Return (X, Y) of the center of cell containing provided text 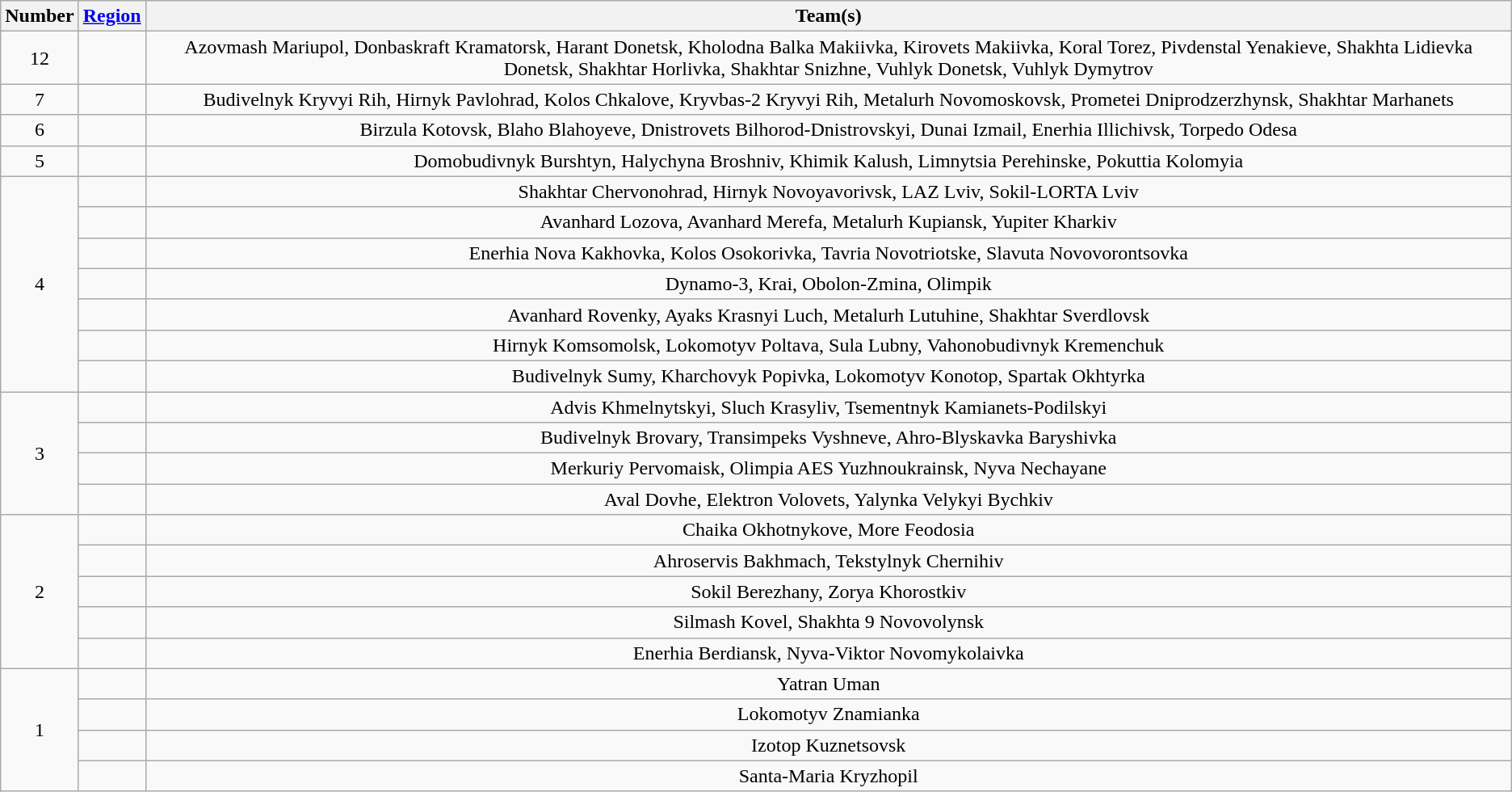
3 (40, 453)
Izotop Kuznetsovsk (829, 745)
6 (40, 130)
7 (40, 99)
Santa-Maria Kryzhopil (829, 776)
Ahroservis Bakhmach, Tekstylnyk Chernihiv (829, 561)
Avanhard Rovenky, Ayaks Krasnyi Luch, Metalurh Lutuhine, Shakhtar Sverdlovsk (829, 314)
Dynamo-3, Krai, Obolon-Zmina, Olimpik (829, 284)
Region (111, 16)
Yatran Uman (829, 684)
Shakhtar Chervonohrad, Hirnyk Novoyavorivsk, LAZ Lviv, Sokil-LORTA Lviv (829, 192)
Hirnyk Komsomolsk, Lokomotyv Poltava, Sula Lubny, Vahonobudivnyk Kremenchuk (829, 345)
Budivelnyk Brovary, Transimpeks Vyshneve, Ahro-Blyskavka Baryshivka (829, 438)
12 (40, 58)
5 (40, 161)
Budivelnyk Sumy, Kharchovyk Popivka, Lokomotyv Konotop, Spartak Okhtyrka (829, 376)
Budivelnyk Kryvyi Rih, Hirnyk Pavlohrad, Kolos Chkalove, Kryvbas-2 Kryvyi Rih, Metalurh Novomoskovsk, Prometei Dniprodzerzhynsk, Shakhtar Marhanets (829, 99)
Team(s) (829, 16)
Sokil Berezhany, Zorya Khorostkiv (829, 592)
Advis Khmelnytskyi, Sluch Krasyliv, Tsementnyk Kamianets-Podilskyi (829, 407)
Domobudivnyk Burshtyn, Halychyna Broshniv, Khimik Kalush, Limnytsia Perehinske, Pokuttia Kolomyia (829, 161)
1 (40, 730)
Birzula Kotovsk, Blaho Blahoyeve, Dnistrovets Bilhorod-Dnistrovskyi, Dunai Izmail, Enerhia Illichivsk, Torpedo Odesa (829, 130)
Avanhard Lozova, Avanhard Merefa, Metalurh Kupiansk, Yupiter Kharkiv (829, 222)
Merkuriy Pervomaisk, Olimpia AES Yuzhnoukrainsk, Nyva Nechayane (829, 469)
Silmash Kovel, Shakhta 9 Novovolynsk (829, 622)
Lokomotyv Znamianka (829, 714)
Chaika Okhotnykove, More Feodosia (829, 530)
Enerhia Nova Kakhovka, Kolos Osokorivka, Tavria Novotriotske, Slavuta Novovorontsovka (829, 253)
4 (40, 284)
2 (40, 592)
Enerhia Berdiansk, Nyva-Viktor Novomykolaivka (829, 653)
Number (40, 16)
Aval Dovhe, Elektron Volovets, Yalynka Velykyi Bychkiv (829, 499)
